Scan for the cell matching the given text and deliver its (x, y) coordinate at center. 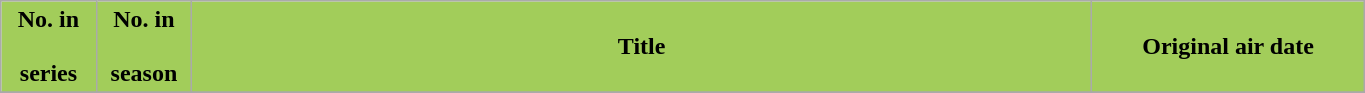
Original air date (1228, 47)
Title (642, 47)
No. inseries (48, 47)
No. inseason (144, 47)
